Scan for the cell matching the given text and deliver its [X, Y] coordinate at center. 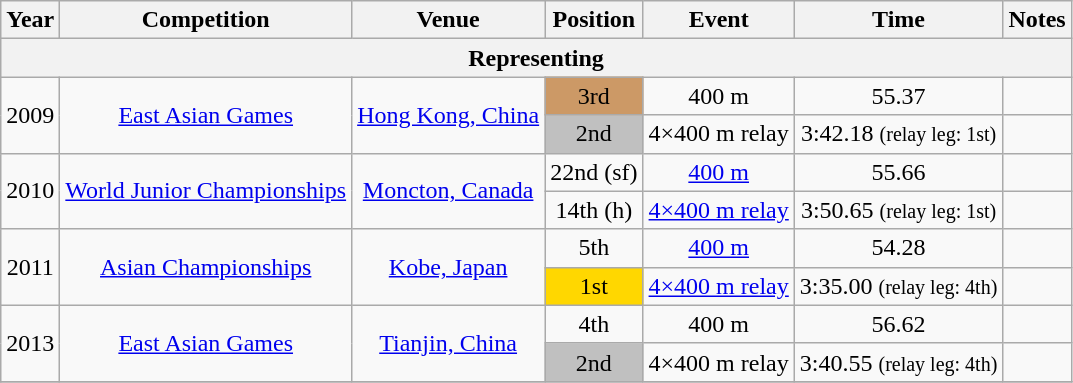
3rd [594, 96]
55.37 [898, 96]
Position [594, 20]
55.66 [898, 172]
5th [594, 248]
Venue [448, 20]
World Junior Championships [206, 191]
54.28 [898, 248]
22nd (sf) [594, 172]
Tianjin, China [448, 343]
Kobe, Japan [448, 267]
2009 [30, 115]
Hong Kong, China [448, 115]
Notes [1037, 20]
Asian Championships [206, 267]
Representing [536, 58]
2013 [30, 343]
Year [30, 20]
2010 [30, 191]
4th [594, 324]
2011 [30, 267]
3:50.65 (relay leg: 1st) [898, 210]
56.62 [898, 324]
3:40.55 (relay leg: 4th) [898, 362]
Moncton, Canada [448, 191]
3:42.18 (relay leg: 1st) [898, 134]
Time [898, 20]
Competition [206, 20]
3:35.00 (relay leg: 4th) [898, 286]
1st [594, 286]
Event [718, 20]
14th (h) [594, 210]
